Determine the (X, Y) coordinate at the center of the cell enclosing the given text.  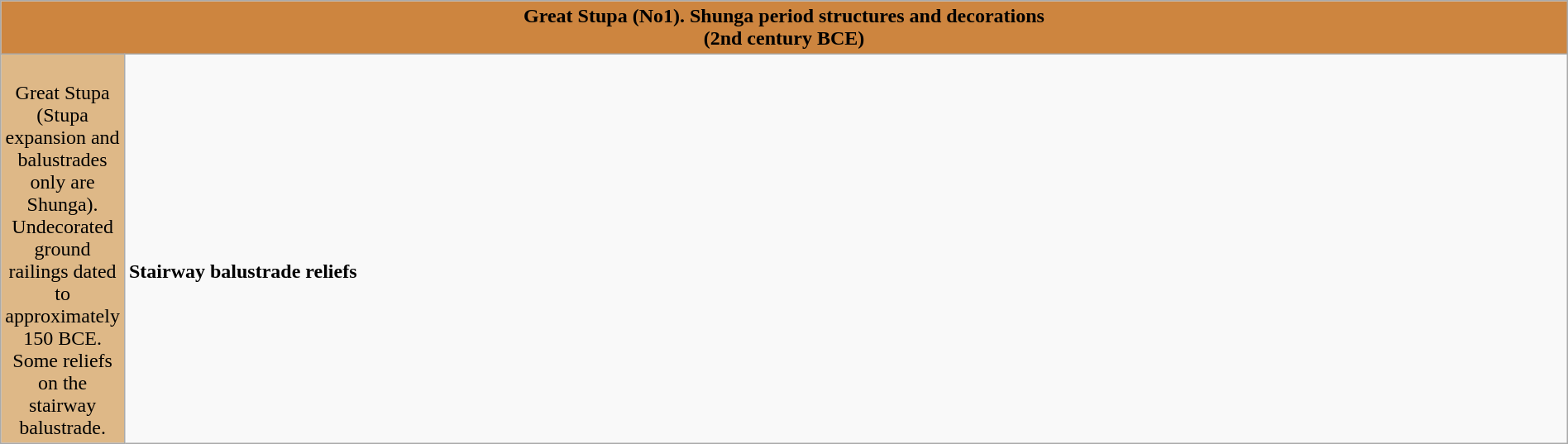
Great Stupa (No1). Shunga period structures and decorations(2nd century BCE) (784, 28)
Stairway balustrade reliefs (845, 249)
